Extract the (X, Y) coordinate from the center of the cell holding the provided text.  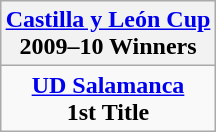
UD Salamanca1st Title (108, 98)
Castilla y León Cup2009–10 Winners (108, 34)
